Provide the (x, y) coordinate of the cell's center where the given text is located.  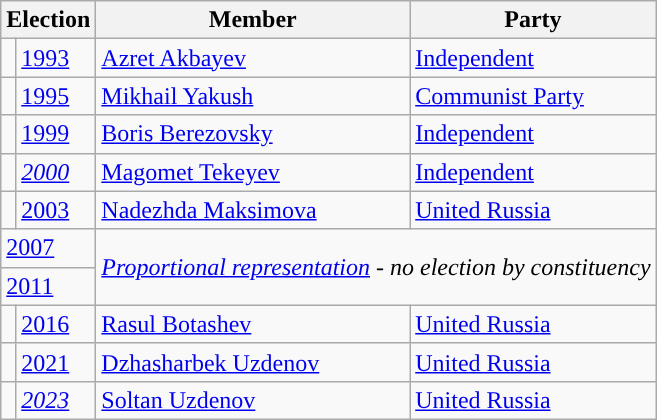
1999 (56, 134)
Dzhasharbek Uzdenov (253, 362)
1995 (56, 96)
2000 (56, 172)
Nadezhda Maksimova (253, 210)
2023 (56, 400)
Proportional representation - no election by constituency (376, 267)
Party (533, 20)
2007 (48, 248)
Magomet Tekeyev (253, 172)
1993 (56, 58)
Azret Akbayev (253, 58)
2003 (56, 210)
2011 (48, 286)
Rasul Botashev (253, 324)
2016 (56, 324)
Election (48, 20)
Boris Berezovsky (253, 134)
2021 (56, 362)
Communist Party (533, 96)
Member (253, 20)
Soltan Uzdenov (253, 400)
Mikhail Yakush (253, 96)
